From the cell containing the given text, extract its center point as (x, y) coordinate. 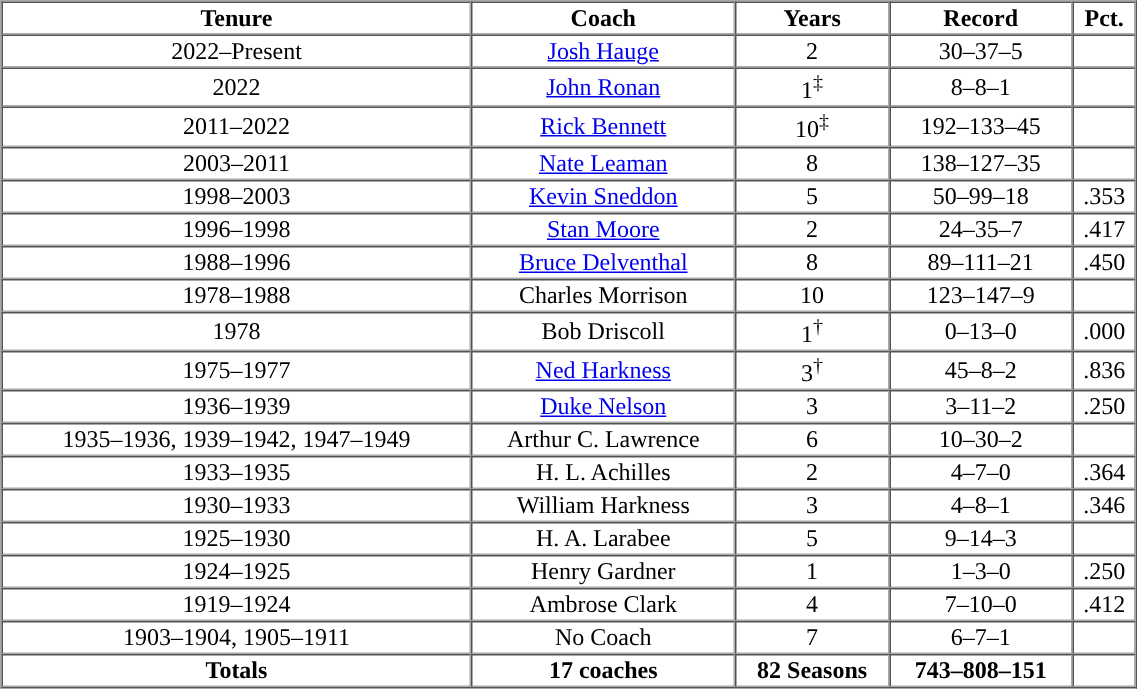
Arthur C. Lawrence (603, 440)
Rick Bennett (603, 126)
1988–1996 (237, 262)
4 (812, 604)
1975–1977 (237, 370)
50–99–18 (980, 196)
1† (812, 330)
7–10–0 (980, 604)
1935–1936, 1939–1942, 1947–1949 (237, 440)
1 (812, 572)
Pct. (1104, 18)
10‡ (812, 126)
H. L. Achilles (603, 472)
30–37–5 (980, 50)
John Ronan (603, 88)
6–7–1 (980, 638)
.364 (1104, 472)
William Harkness (603, 506)
Bob Driscoll (603, 330)
.417 (1104, 228)
138–127–35 (980, 162)
Ned Harkness (603, 370)
1903–1904, 1905–1911 (237, 638)
89–111–21 (980, 262)
Stan Moore (603, 228)
1–3–0 (980, 572)
2003–2011 (237, 162)
123–147–9 (980, 294)
Henry Gardner (603, 572)
17 coaches (603, 670)
Coach (603, 18)
3† (812, 370)
4–7–0 (980, 472)
No Coach (603, 638)
Record (980, 18)
H. A. Larabee (603, 538)
1936–1939 (237, 406)
1996–1998 (237, 228)
Josh Hauge (603, 50)
1924–1925 (237, 572)
6 (812, 440)
Kevin Sneddon (603, 196)
2022 (237, 88)
7 (812, 638)
1‡ (812, 88)
Ambrose Clark (603, 604)
10 (812, 294)
1978 (237, 330)
Tenure (237, 18)
1919–1924 (237, 604)
2011–2022 (237, 126)
1925–1930 (237, 538)
192–133–45 (980, 126)
2022–Present (237, 50)
.353 (1104, 196)
0–13–0 (980, 330)
Nate Leaman (603, 162)
.346 (1104, 506)
24–35–7 (980, 228)
Charles Morrison (603, 294)
9–14–3 (980, 538)
.836 (1104, 370)
82 Seasons (812, 670)
1978–1988 (237, 294)
Years (812, 18)
743–808–151 (980, 670)
.450 (1104, 262)
Bruce Delventhal (603, 262)
Duke Nelson (603, 406)
1930–1933 (237, 506)
.000 (1104, 330)
8–8–1 (980, 88)
.412 (1104, 604)
45–8–2 (980, 370)
1998–2003 (237, 196)
3–11–2 (980, 406)
1933–1935 (237, 472)
Totals (237, 670)
10–30–2 (980, 440)
4–8–1 (980, 506)
